Output the [X, Y] coordinate of the center of the cell containing the given text.  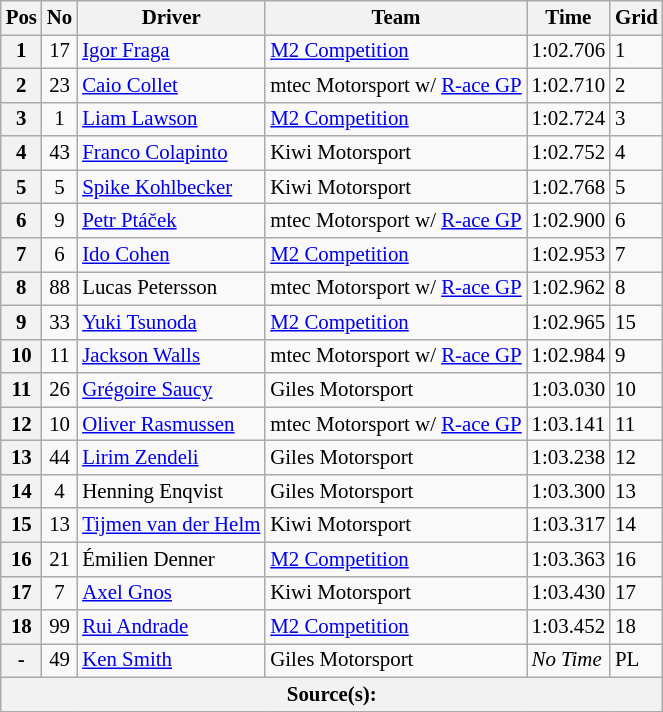
Time [568, 18]
1:02.953 [568, 255]
Oliver Rasmussen [171, 424]
1:02.900 [568, 221]
49 [60, 661]
1:03.317 [568, 525]
1:03.141 [568, 424]
44 [60, 458]
1:02.962 [568, 288]
88 [60, 288]
Lucas Petersson [171, 288]
33 [60, 322]
43 [60, 153]
Axel Gnos [171, 593]
1:03.363 [568, 559]
- [22, 661]
Émilien Denner [171, 559]
Rui Andrade [171, 627]
1:03.452 [568, 627]
1:03.430 [568, 593]
No Time [568, 661]
99 [60, 627]
1:02.710 [568, 85]
Jackson Walls [171, 356]
Spike Kohlbecker [171, 187]
1:02.984 [568, 356]
Liam Lawson [171, 119]
1:02.768 [568, 187]
Driver [171, 18]
Team [396, 18]
1:03.030 [568, 390]
1:03.300 [568, 491]
Grid [636, 18]
1:03.238 [568, 458]
PL [636, 661]
Petr Ptáček [171, 221]
Lirim Zendeli [171, 458]
1:02.752 [568, 153]
Caio Collet [171, 85]
Yuki Tsunoda [171, 322]
21 [60, 559]
Ido Cohen [171, 255]
23 [60, 85]
Franco Colapinto [171, 153]
Henning Enqvist [171, 491]
Tijmen van der Helm [171, 525]
1:02.965 [568, 322]
1:02.706 [568, 51]
Igor Fraga [171, 51]
1:02.724 [568, 119]
No [60, 18]
Source(s): [332, 695]
Ken Smith [171, 661]
26 [60, 390]
Pos [22, 18]
Grégoire Saucy [171, 390]
